Provide the [X, Y] coordinate of the cell's center where the given text is located.  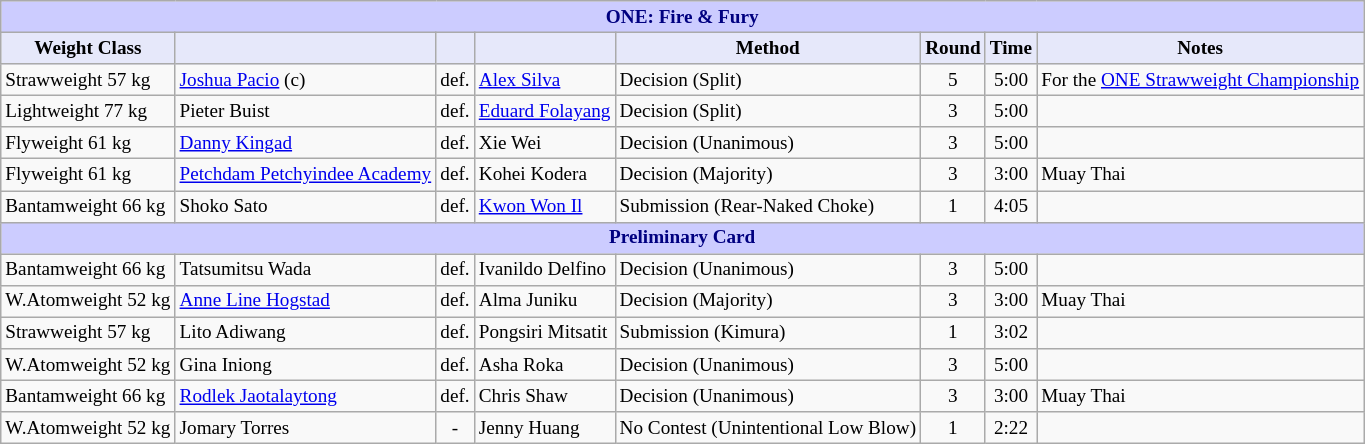
For the ONE Strawweight Championship [1200, 80]
Rodlek Jaotalaytong [306, 396]
Petchdam Petchyindee Academy [306, 175]
Kohei Kodera [544, 175]
Preliminary Card [682, 238]
Alex Silva [544, 80]
Xie Wei [544, 143]
2:22 [1010, 428]
Submission (Rear-Naked Choke) [768, 206]
Time [1010, 48]
Notes [1200, 48]
Submission (Kimura) [768, 333]
Chris Shaw [544, 396]
Shoko Sato [306, 206]
Danny Kingad [306, 143]
Joshua Pacio (c) [306, 80]
Lito Adiwang [306, 333]
- [455, 428]
4:05 [1010, 206]
3:02 [1010, 333]
Round [954, 48]
Tatsumitsu Wada [306, 270]
Kwon Won Il [544, 206]
No Contest (Unintentional Low Blow) [768, 428]
ONE: Fire & Fury [682, 17]
Alma Juniku [544, 301]
Gina Iniong [306, 365]
5 [954, 80]
Ivanildo Delfino [544, 270]
Weight Class [88, 48]
Eduard Folayang [544, 111]
Asha Roka [544, 365]
Lightweight 77 kg [88, 111]
Pieter Buist [306, 111]
Jenny Huang [544, 428]
Anne Line Hogstad [306, 301]
Jomary Torres [306, 428]
Method [768, 48]
Pongsiri Mitsatit [544, 333]
